Provide the (x, y) coordinate of the cell's center where the given text is located.  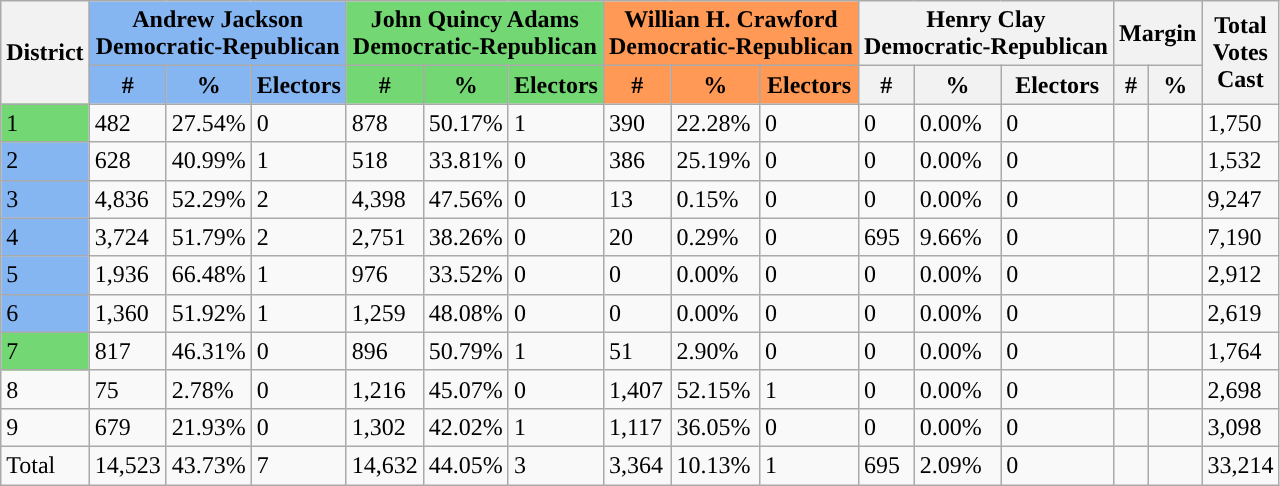
8 (45, 389)
21.93% (208, 427)
2,619 (1240, 313)
390 (637, 123)
42.02% (466, 427)
52.15% (715, 389)
1,750 (1240, 123)
518 (384, 161)
9.66% (958, 237)
Willian H. CrawfordDemocratic-Republican (730, 34)
3,724 (128, 237)
0.15% (715, 199)
3,364 (637, 465)
Total (45, 465)
1,936 (128, 275)
14,523 (128, 465)
27.54% (208, 123)
2,698 (1240, 389)
1,360 (128, 313)
1,407 (637, 389)
13 (637, 199)
Margin (1157, 34)
52.29% (208, 199)
51.92% (208, 313)
25.19% (715, 161)
1,259 (384, 313)
22.28% (715, 123)
878 (384, 123)
7,190 (1240, 237)
5 (45, 275)
48.08% (466, 313)
1,302 (384, 427)
43.73% (208, 465)
482 (128, 123)
386 (637, 161)
66.48% (208, 275)
628 (128, 161)
38.26% (466, 237)
1,532 (1240, 161)
46.31% (208, 351)
51.79% (208, 237)
4,836 (128, 199)
51 (637, 351)
40.99% (208, 161)
6 (45, 313)
Andrew JacksonDemocratic-Republican (218, 34)
TotalVotesCast (1240, 52)
9 (45, 427)
75 (128, 389)
896 (384, 351)
District (45, 52)
14,632 (384, 465)
3,098 (1240, 427)
John Quincy AdamsDemocratic-Republican (474, 34)
47.56% (466, 199)
44.05% (466, 465)
20 (637, 237)
2,751 (384, 237)
45.07% (466, 389)
50.79% (466, 351)
2.90% (715, 351)
33.81% (466, 161)
679 (128, 427)
2.78% (208, 389)
4,398 (384, 199)
2,912 (1240, 275)
976 (384, 275)
Henry ClayDemocratic-Republican (986, 34)
1,117 (637, 427)
10.13% (715, 465)
817 (128, 351)
1,764 (1240, 351)
33.52% (466, 275)
36.05% (715, 427)
0.29% (715, 237)
1,216 (384, 389)
2.09% (958, 465)
9,247 (1240, 199)
33,214 (1240, 465)
4 (45, 237)
50.17% (466, 123)
